For the text-containing cell, return its midpoint in (X, Y) coordinate format. 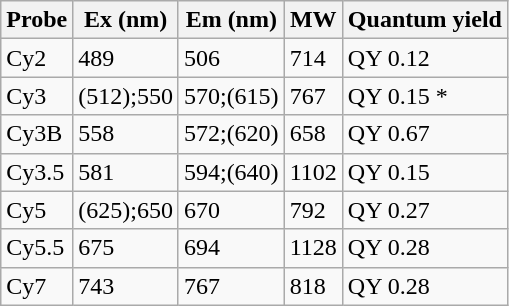
570;(615) (231, 96)
Probe (37, 20)
Cy3.5 (37, 172)
Cy5.5 (37, 248)
658 (313, 134)
(625);650 (126, 210)
572;(620) (231, 134)
Cy3 (37, 96)
594;(640) (231, 172)
1102 (313, 172)
Cy3B (37, 134)
QY 0.12 (424, 58)
Cy5 (37, 210)
(512);550 (126, 96)
QY 0.27 (424, 210)
Quantum yield (424, 20)
581 (126, 172)
Ex (nm) (126, 20)
MW (313, 20)
743 (126, 286)
QY 0.15 (424, 172)
Cy2 (37, 58)
506 (231, 58)
792 (313, 210)
558 (126, 134)
694 (231, 248)
QY 0.15 * (424, 96)
675 (126, 248)
1128 (313, 248)
Cy7 (37, 286)
670 (231, 210)
QY 0.67 (424, 134)
818 (313, 286)
714 (313, 58)
Em (nm) (231, 20)
489 (126, 58)
